Return the [x, y] coordinate for the center point of the cell that contains the specified text.  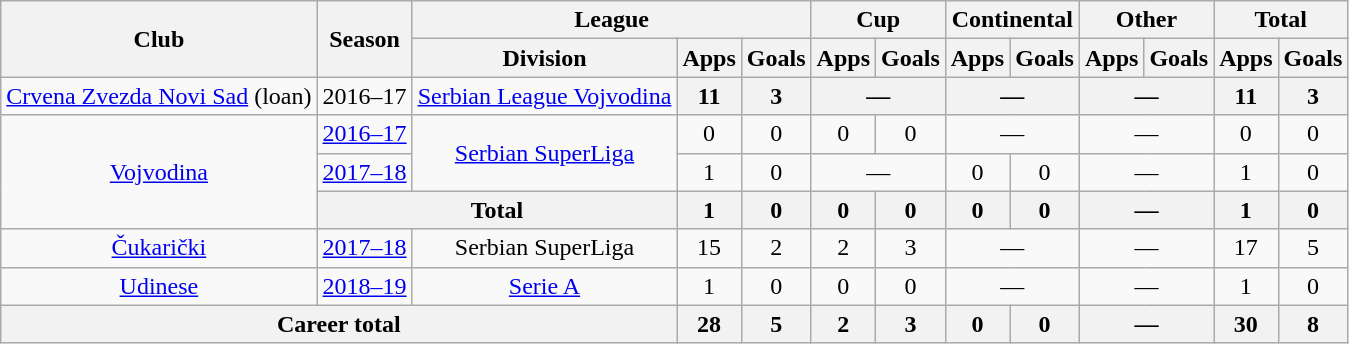
League [612, 20]
Other [1146, 20]
30 [1246, 324]
Season [364, 39]
Serbian League Vojvodina [544, 96]
Club [159, 39]
Crvena Zvezda Novi Sad (loan) [159, 96]
Udinese [159, 286]
Continental [1012, 20]
28 [709, 324]
Cup [878, 20]
Čukarički [159, 248]
Serie A [544, 286]
Career total [339, 324]
17 [1246, 248]
2018–19 [364, 286]
Vojvodina [159, 172]
Division [544, 58]
8 [1313, 324]
15 [709, 248]
